Output the (X, Y) coordinate of the center of the cell containing the given text.  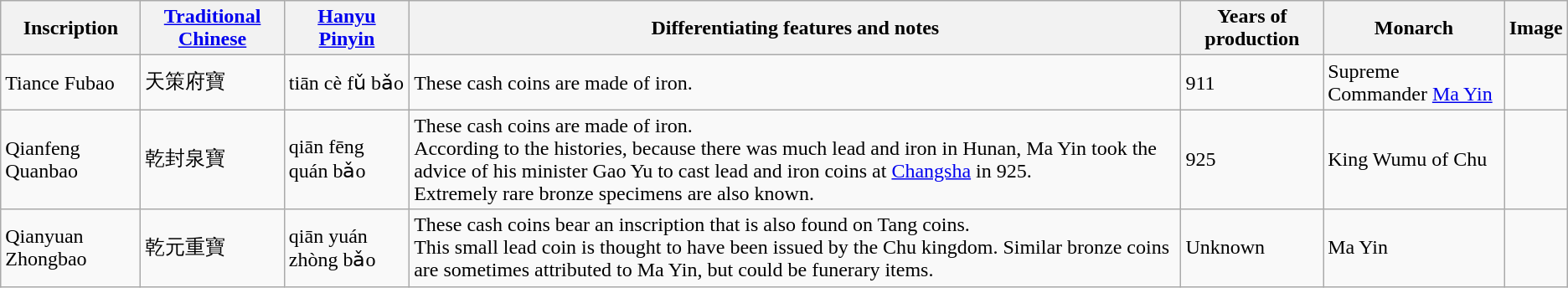
乾封泉寶 (213, 159)
King Wumu of Chu (1414, 159)
Tiance Fubao (70, 82)
911 (1252, 82)
qiān yuán zhòng bǎo (347, 248)
Supreme Commander Ma Yin (1414, 82)
天策府寶 (213, 82)
Years of production (1252, 28)
Qianfeng Quanbao (70, 159)
Ma Yin (1414, 248)
乾元重寶 (213, 248)
qiān fēng quán bǎo (347, 159)
Inscription (70, 28)
925 (1252, 159)
Unknown (1252, 248)
Image (1536, 28)
tiān cè fǔ bǎo (347, 82)
Monarch (1414, 28)
Traditional Chinese (213, 28)
Qianyuan Zhongbao (70, 248)
Hanyu Pinyin (347, 28)
Differentiating features and notes (796, 28)
These cash coins are made of iron. (796, 82)
